Locate the cell with the specified text and output its [x, y] center coordinate. 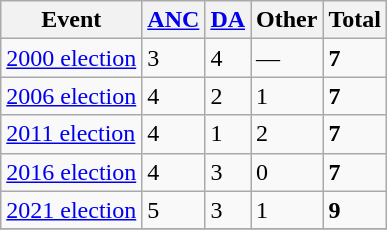
Event [72, 20]
ANC [174, 20]
Other [287, 20]
2000 election [72, 58]
— [287, 58]
2006 election [72, 96]
2016 election [72, 172]
2021 election [72, 210]
DA [228, 20]
Total [355, 20]
2011 election [72, 134]
0 [287, 172]
5 [174, 210]
9 [355, 210]
